From the cell containing the given text, extract its center point as (X, Y) coordinate. 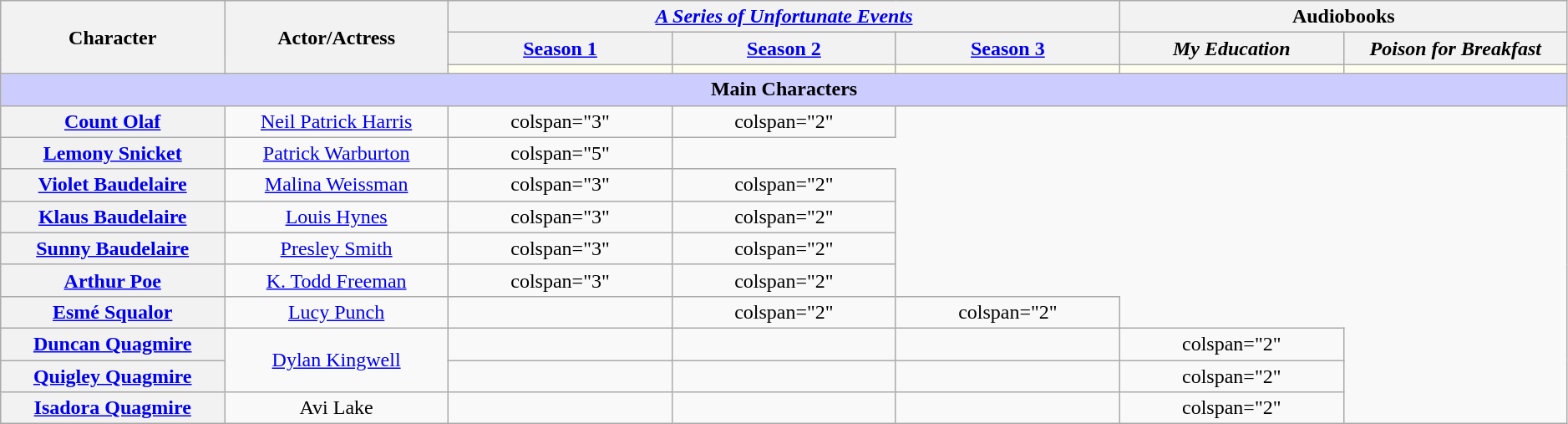
Dylan Kingwell (337, 360)
Count Olaf (113, 121)
Patrick Warburton (337, 153)
Main Characters (784, 89)
Klaus Baudelaire (113, 217)
Character (113, 37)
Actor/Actress (337, 37)
Season 1 (561, 49)
Quigley Quagmire (113, 375)
My Education (1231, 49)
Audiobooks (1343, 17)
Sunny Baudelaire (113, 248)
Avi Lake (337, 408)
Violet Baudelaire (113, 185)
Lemony Snicket (113, 153)
Presley Smith (337, 248)
Season 2 (784, 49)
A Series of Unfortunate Events (784, 17)
Neil Patrick Harris (337, 121)
Duncan Quagmire (113, 344)
Arthur Poe (113, 280)
K. Todd Freeman (337, 280)
Isadora Quagmire (113, 408)
Season 3 (1007, 49)
colspan="5" (561, 153)
Lucy Punch (337, 312)
Louis Hynes (337, 217)
Esmé Squalor (113, 312)
Malina Weissman (337, 185)
Poison for Breakfast (1455, 49)
